Determine the [X, Y] coordinate at the center of the cell enclosing the given text.  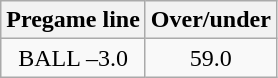
59.0 [210, 58]
Over/under [210, 20]
BALL –3.0 [74, 58]
Pregame line [74, 20]
